Capture the cell that displays the provided text and extract its (X, Y) central coordinate. 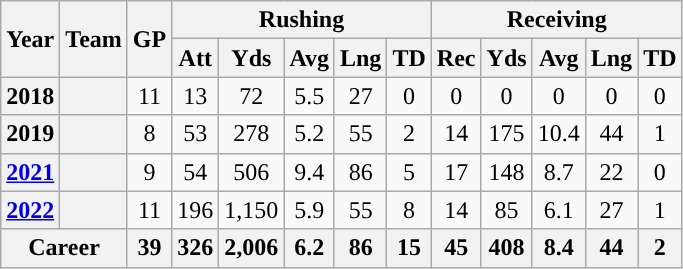
5.5 (310, 96)
1,150 (252, 210)
2022 (30, 210)
2019 (30, 134)
GP (149, 39)
72 (252, 96)
Year (30, 39)
326 (196, 248)
Receiving (556, 20)
5.2 (310, 134)
22 (611, 172)
45 (456, 248)
10.4 (558, 134)
175 (506, 134)
54 (196, 172)
6.2 (310, 248)
8.4 (558, 248)
278 (252, 134)
85 (506, 210)
2021 (30, 172)
408 (506, 248)
53 (196, 134)
196 (196, 210)
2018 (30, 96)
506 (252, 172)
8.7 (558, 172)
Rec (456, 58)
13 (196, 96)
39 (149, 248)
15 (409, 248)
17 (456, 172)
9.4 (310, 172)
Att (196, 58)
2,006 (252, 248)
5.9 (310, 210)
5 (409, 172)
Rushing (302, 20)
Team (94, 39)
9 (149, 172)
Career (64, 248)
6.1 (558, 210)
148 (506, 172)
